Output the (x, y) coordinate of the center of the cell containing the given text.  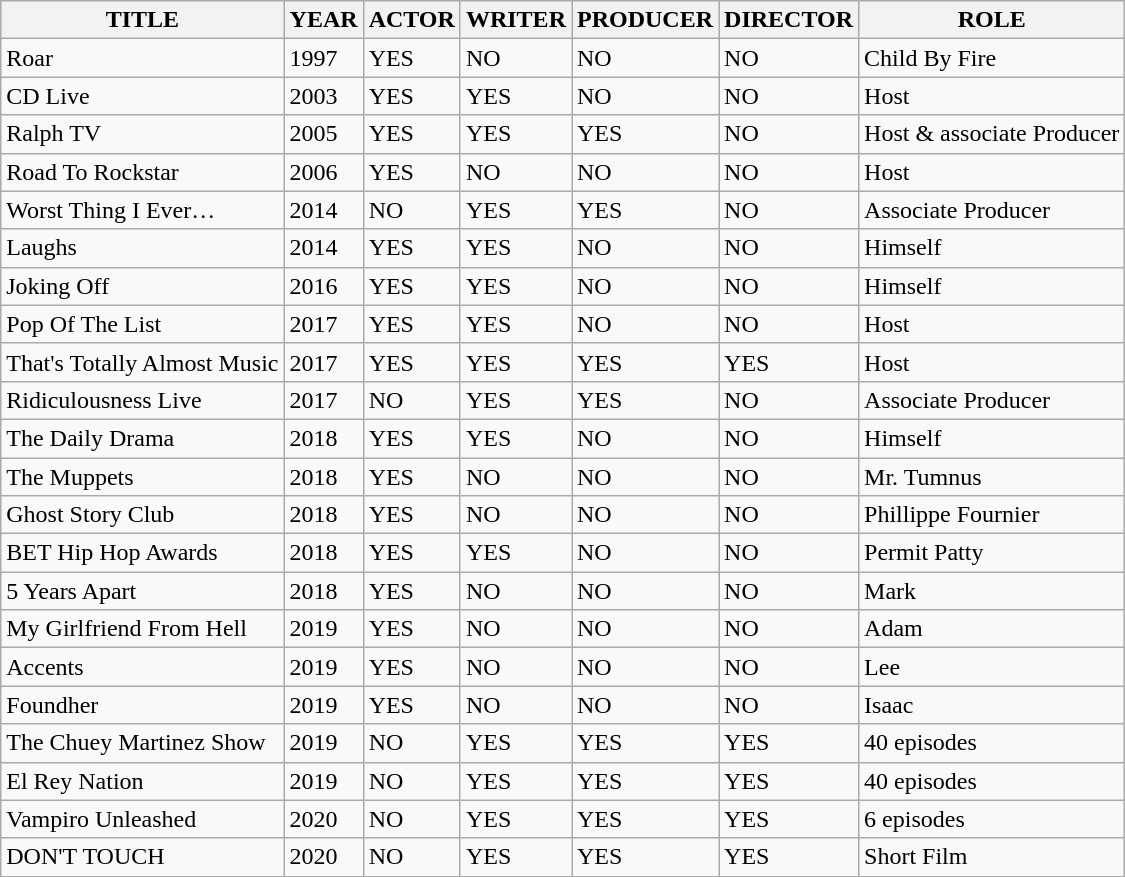
Vampiro Unleashed (142, 819)
Isaac (992, 705)
2016 (324, 286)
CD Live (142, 96)
BET Hip Hop Awards (142, 553)
The Daily Drama (142, 438)
PRODUCER (646, 20)
The Chuey Martinez Show (142, 743)
Host & associate Producer (992, 134)
Roar (142, 58)
2005 (324, 134)
WRITER (516, 20)
Laughs (142, 248)
DON'T TOUCH (142, 857)
5 Years Apart (142, 591)
Child By Fire (992, 58)
2003 (324, 96)
6 episodes (992, 819)
YEAR (324, 20)
Mr. Tumnus (992, 477)
Foundher (142, 705)
Worst Thing I Ever… (142, 210)
That's Totally Almost Music (142, 362)
TITLE (142, 20)
Phillippe Fournier (992, 515)
ROLE (992, 20)
Adam (992, 629)
Permit Patty (992, 553)
Road To Rockstar (142, 172)
My Girlfriend From Hell (142, 629)
Mark (992, 591)
1997 (324, 58)
Ghost Story Club (142, 515)
The Muppets (142, 477)
Lee (992, 667)
ACTOR (412, 20)
Ridiculousness Live (142, 400)
Ralph TV (142, 134)
DIRECTOR (789, 20)
Pop Of The List (142, 324)
Accents (142, 667)
El Rey Nation (142, 781)
2006 (324, 172)
Joking Off (142, 286)
Short Film (992, 857)
